Identify which cell holds the provided text, then report its [x, y] central coordinate. 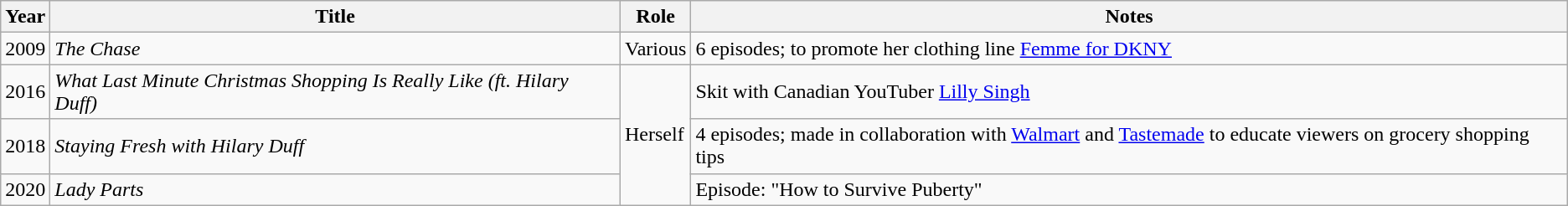
Skit with Canadian YouTuber Lilly Singh [1129, 92]
Staying Fresh with Hilary Duff [335, 146]
Role [655, 17]
2009 [25, 49]
Year [25, 17]
4 episodes; made in collaboration with Walmart and Tastemade to educate viewers on grocery shopping tips [1129, 146]
Title [335, 17]
2018 [25, 146]
6 episodes; to promote her clothing line Femme for DKNY [1129, 49]
Various [655, 49]
Lady Parts [335, 189]
Herself [655, 135]
What Last Minute Christmas Shopping Is Really Like (ft. Hilary Duff) [335, 92]
2020 [25, 189]
2016 [25, 92]
Notes [1129, 17]
The Chase [335, 49]
Episode: "How to Survive Puberty" [1129, 189]
